Locate the cell with the specified text and output its [x, y] center coordinate. 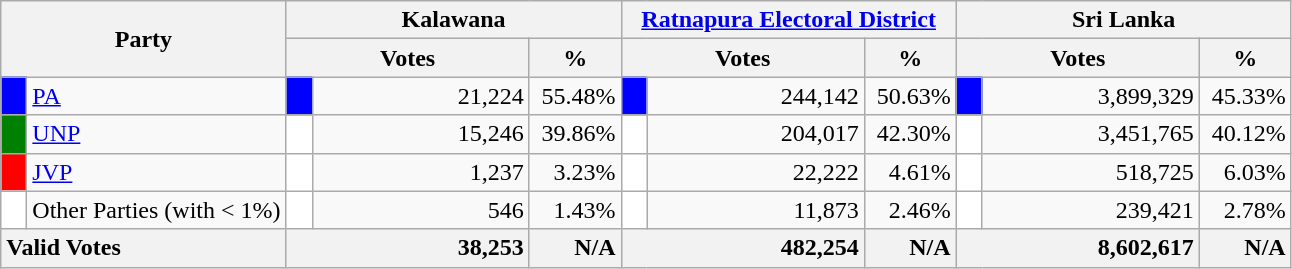
8,602,617 [1078, 248]
1.43% [575, 210]
40.12% [1245, 134]
UNP [156, 134]
Sri Lanka [1124, 20]
39.86% [575, 134]
518,725 [1090, 172]
482,254 [742, 248]
3,899,329 [1090, 96]
4.61% [910, 172]
15,246 [420, 134]
Valid Votes [144, 248]
6.03% [1245, 172]
3,451,765 [1090, 134]
PA [156, 96]
2.46% [910, 210]
11,873 [756, 210]
42.30% [910, 134]
Ratnapura Electoral District [788, 20]
Party [144, 39]
JVP [156, 172]
55.48% [575, 96]
2.78% [1245, 210]
Kalawana [454, 20]
45.33% [1245, 96]
22,222 [756, 172]
1,237 [420, 172]
239,421 [1090, 210]
21,224 [420, 96]
244,142 [756, 96]
38,253 [408, 248]
546 [420, 210]
Other Parties (with < 1%) [156, 210]
204,017 [756, 134]
50.63% [910, 96]
3.23% [575, 172]
